Return [X, Y] of the center of cell containing provided text 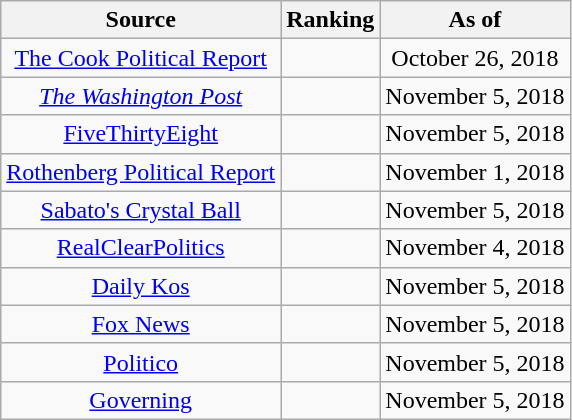
October 26, 2018 [475, 58]
Daily Kos [141, 286]
As of [475, 20]
Source [141, 20]
Sabato's Crystal Ball [141, 210]
Fox News [141, 324]
FiveThirtyEight [141, 134]
Politico [141, 362]
The Cook Political Report [141, 58]
RealClearPolitics [141, 248]
Governing [141, 400]
Ranking [330, 20]
The Washington Post [141, 96]
Rothenberg Political Report [141, 172]
November 1, 2018 [475, 172]
November 4, 2018 [475, 248]
